Pinpoint the cell where the given text exists, returning its [X, Y] midpoint coordinate. 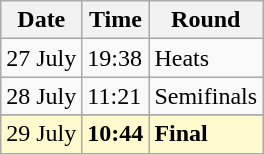
10:44 [116, 134]
11:21 [116, 96]
Round [206, 20]
Heats [206, 58]
29 July [42, 134]
Semifinals [206, 96]
19:38 [116, 58]
Final [206, 134]
Time [116, 20]
Date [42, 20]
27 July [42, 58]
28 July [42, 96]
